Return the (x, y) coordinate for the center point of the cell that contains the specified text.  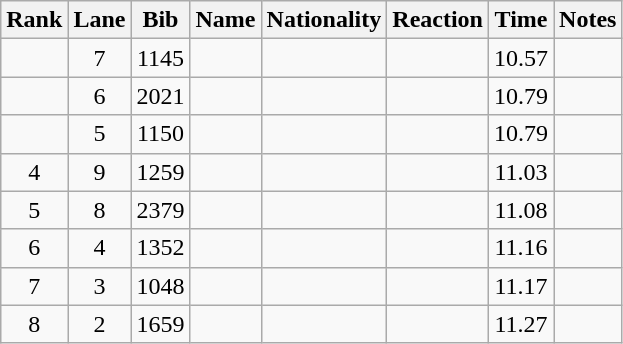
2021 (160, 96)
2379 (160, 210)
1048 (160, 286)
1259 (160, 172)
3 (100, 286)
Time (520, 20)
1659 (160, 324)
Lane (100, 20)
Name (226, 20)
2 (100, 324)
Bib (160, 20)
1145 (160, 58)
Rank (34, 20)
11.16 (520, 248)
1352 (160, 248)
1150 (160, 134)
Nationality (324, 20)
9 (100, 172)
Reaction (438, 20)
10.57 (520, 58)
Notes (588, 20)
11.27 (520, 324)
11.17 (520, 286)
11.03 (520, 172)
11.08 (520, 210)
